Provide the [x, y] coordinate of the cell's center where the given text is located.  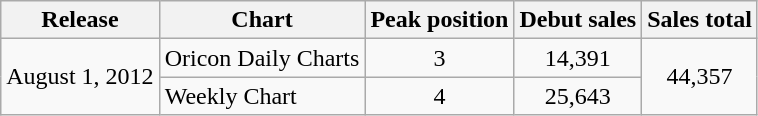
Peak position [440, 20]
Release [80, 20]
3 [440, 58]
August 1, 2012 [80, 77]
Chart [262, 20]
44,357 [700, 77]
Debut sales [578, 20]
25,643 [578, 96]
Weekly Chart [262, 96]
14,391 [578, 58]
Oricon Daily Charts [262, 58]
Sales total [700, 20]
4 [440, 96]
